Find where the given text appears and provide that cell's center as [X, Y] coordinate. 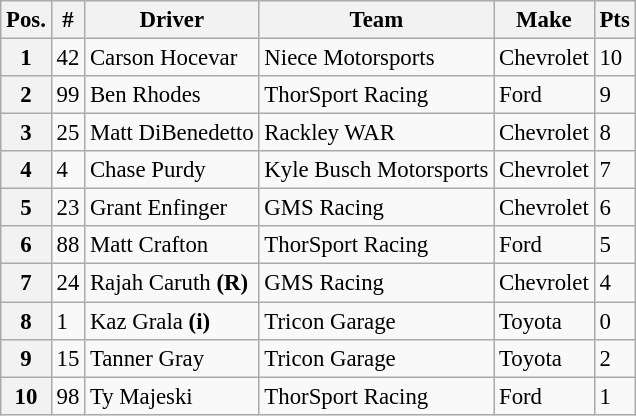
Driver [172, 20]
15 [68, 358]
Ben Rhodes [172, 95]
Rajah Caruth (R) [172, 283]
98 [68, 396]
Pos. [26, 20]
Rackley WAR [376, 133]
Tanner Gray [172, 358]
Matt DiBenedetto [172, 133]
Matt Crafton [172, 245]
# [68, 20]
Ty Majeski [172, 396]
99 [68, 95]
Grant Enfinger [172, 208]
Team [376, 20]
Kyle Busch Motorsports [376, 170]
88 [68, 245]
Make [544, 20]
42 [68, 58]
3 [26, 133]
0 [614, 321]
Niece Motorsports [376, 58]
24 [68, 283]
Carson Hocevar [172, 58]
Kaz Grala (i) [172, 321]
Chase Purdy [172, 170]
23 [68, 208]
25 [68, 133]
Pts [614, 20]
